Provide the (X, Y) coordinate of the cell's center where the given text is located.  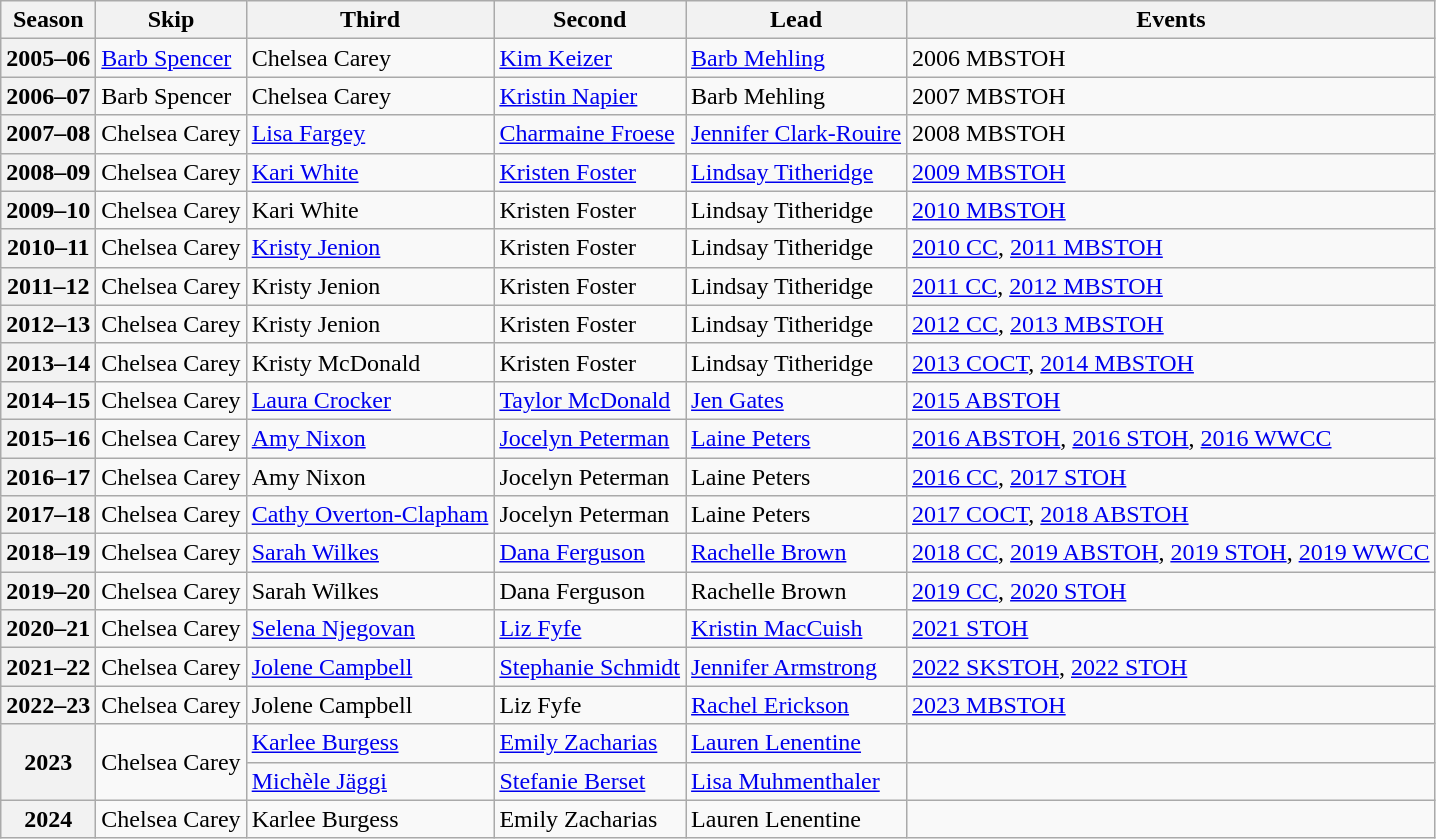
2009 MBSTOH (1171, 172)
2016 CC, 2017 STOH (1171, 477)
Second (590, 20)
Lead (796, 20)
2015 ABSTOH (1171, 400)
2020–21 (48, 629)
2015–16 (48, 438)
Jennifer Armstrong (796, 667)
2019 CC, 2020 STOH (1171, 591)
2011–12 (48, 286)
2023 MBSTOH (1171, 705)
Kristy McDonald (370, 362)
2016 ABSTOH, 2016 STOH, 2016 WWCC (1171, 438)
Laura Crocker (370, 400)
2007 MBSTOH (1171, 96)
Kristin Napier (590, 96)
2021–22 (48, 667)
Jen Gates (796, 400)
2008 MBSTOH (1171, 134)
2013–14 (48, 362)
2016–17 (48, 477)
2005–06 (48, 58)
2008–09 (48, 172)
2006–07 (48, 96)
Taylor McDonald (590, 400)
2018 CC, 2019 ABSTOH, 2019 STOH, 2019 WWCC (1171, 553)
Michèle Jäggi (370, 781)
Charmaine Froese (590, 134)
2010–11 (48, 248)
Season (48, 20)
Stefanie Berset (590, 781)
Kim Keizer (590, 58)
Kristin MacCuish (796, 629)
Jennifer Clark-Rouire (796, 134)
2019–20 (48, 591)
2009–10 (48, 210)
Cathy Overton-Clapham (370, 515)
2010 CC, 2011 MBSTOH (1171, 248)
2011 CC, 2012 MBSTOH (1171, 286)
2017 COCT, 2018 ABSTOH (1171, 515)
Selena Njegovan (370, 629)
2018–19 (48, 553)
Skip (171, 20)
Lisa Muhmenthaler (796, 781)
2007–08 (48, 134)
2012–13 (48, 324)
Lisa Fargey (370, 134)
2012 CC, 2013 MBSTOH (1171, 324)
Third (370, 20)
2023 (48, 762)
2022 SKSTOH, 2022 STOH (1171, 667)
2006 MBSTOH (1171, 58)
2014–15 (48, 400)
2024 (48, 819)
2021 STOH (1171, 629)
Rachel Erickson (796, 705)
2013 COCT, 2014 MBSTOH (1171, 362)
2017–18 (48, 515)
Events (1171, 20)
2010 MBSTOH (1171, 210)
Stephanie Schmidt (590, 667)
2022–23 (48, 705)
